Extract the (x, y) coordinate from the center of the cell holding the provided text.  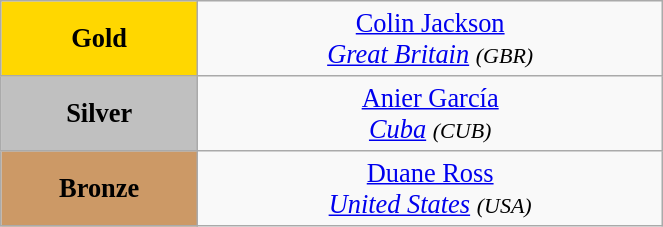
Duane RossUnited States (USA) (430, 188)
Gold (100, 38)
Colin JacksonGreat Britain (GBR) (430, 38)
Silver (100, 112)
Anier GarcíaCuba (CUB) (430, 112)
Bronze (100, 188)
